Return (x, y) of the center of cell containing provided text 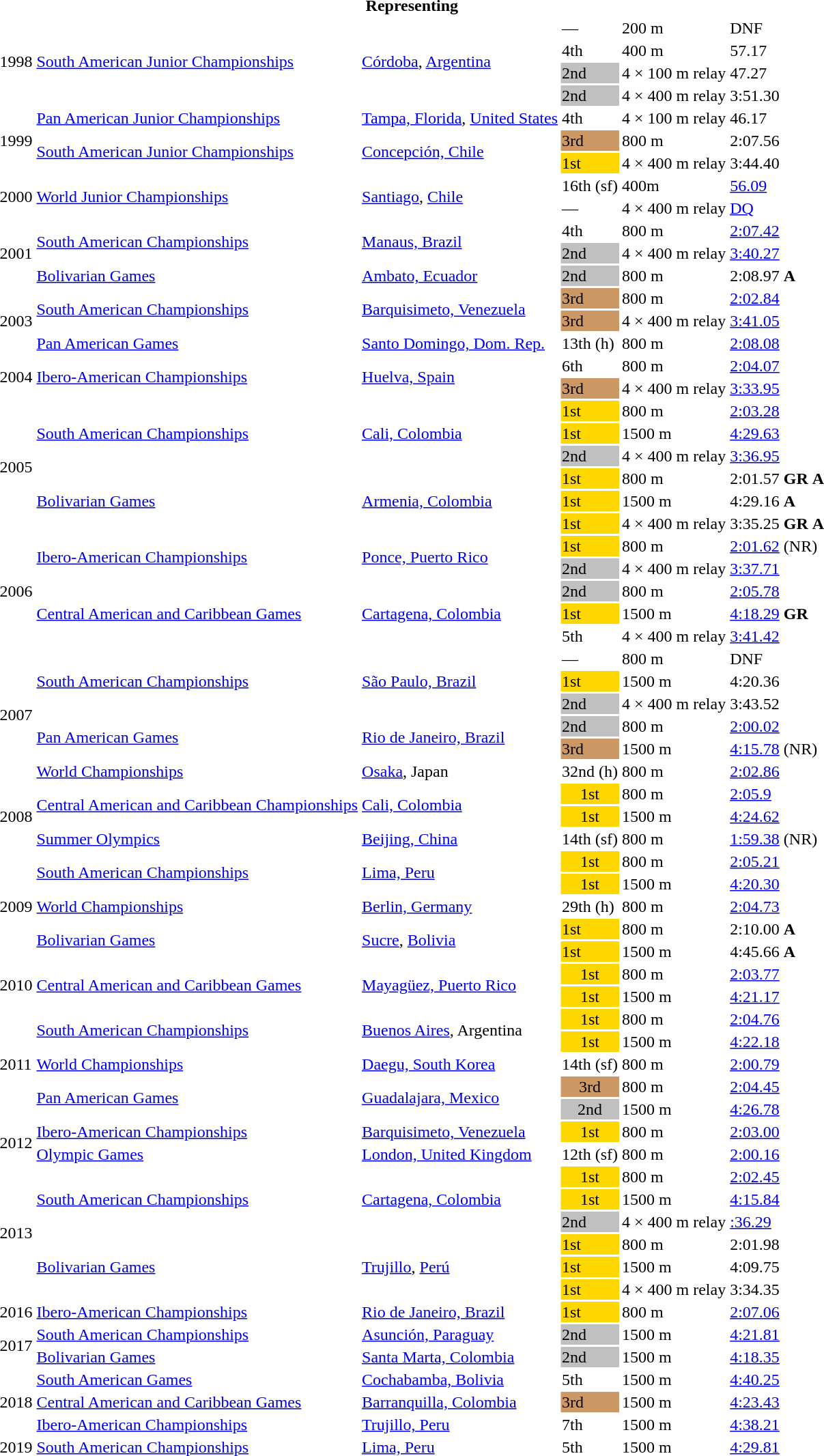
200 m (673, 28)
Daegu, South Korea (460, 1064)
Central American and Caribbean Championships (197, 805)
Olympic Games (197, 1154)
Beijing, China (460, 839)
Pan American Junior Championships (197, 118)
Berlin, Germany (460, 907)
Summer Olympics (197, 839)
400 m (673, 51)
Cochabamba, Bolivia (460, 1380)
World Junior Championships (197, 197)
13th (h) (590, 343)
Ponce, Puerto Rico (460, 557)
Guadalajara, Mexico (460, 1098)
Mayagüez, Puerto Rico (460, 986)
Santa Marta, Colombia (460, 1357)
Santiago, Chile (460, 197)
Lima, Peru (460, 872)
Armenia, Colombia (460, 501)
South American Games (197, 1380)
London, United Kingdom (460, 1154)
Manaus, Brazil (460, 242)
Concepción, Chile (460, 152)
Sucre, Bolivia (460, 941)
7th (590, 1425)
Huelva, Spain (460, 377)
Buenos Aires, Argentina (460, 1031)
Ambato, Ecuador (460, 276)
32nd (h) (590, 771)
Trujillo, Peru (460, 1425)
16th (sf) (590, 186)
Santo Domingo, Dom. Rep. (460, 343)
Córdoba, Argentina (460, 61)
6th (590, 366)
Trujillo, Perú (460, 1267)
Barranquilla, Colombia (460, 1402)
400m (673, 186)
Tampa, Florida, United States (460, 118)
12th (sf) (590, 1154)
Asunción, Paraguay (460, 1334)
29th (h) (590, 907)
São Paulo, Brazil (460, 681)
Osaka, Japan (460, 771)
